Pinpoint the cell where the given text exists, returning its (x, y) midpoint coordinate. 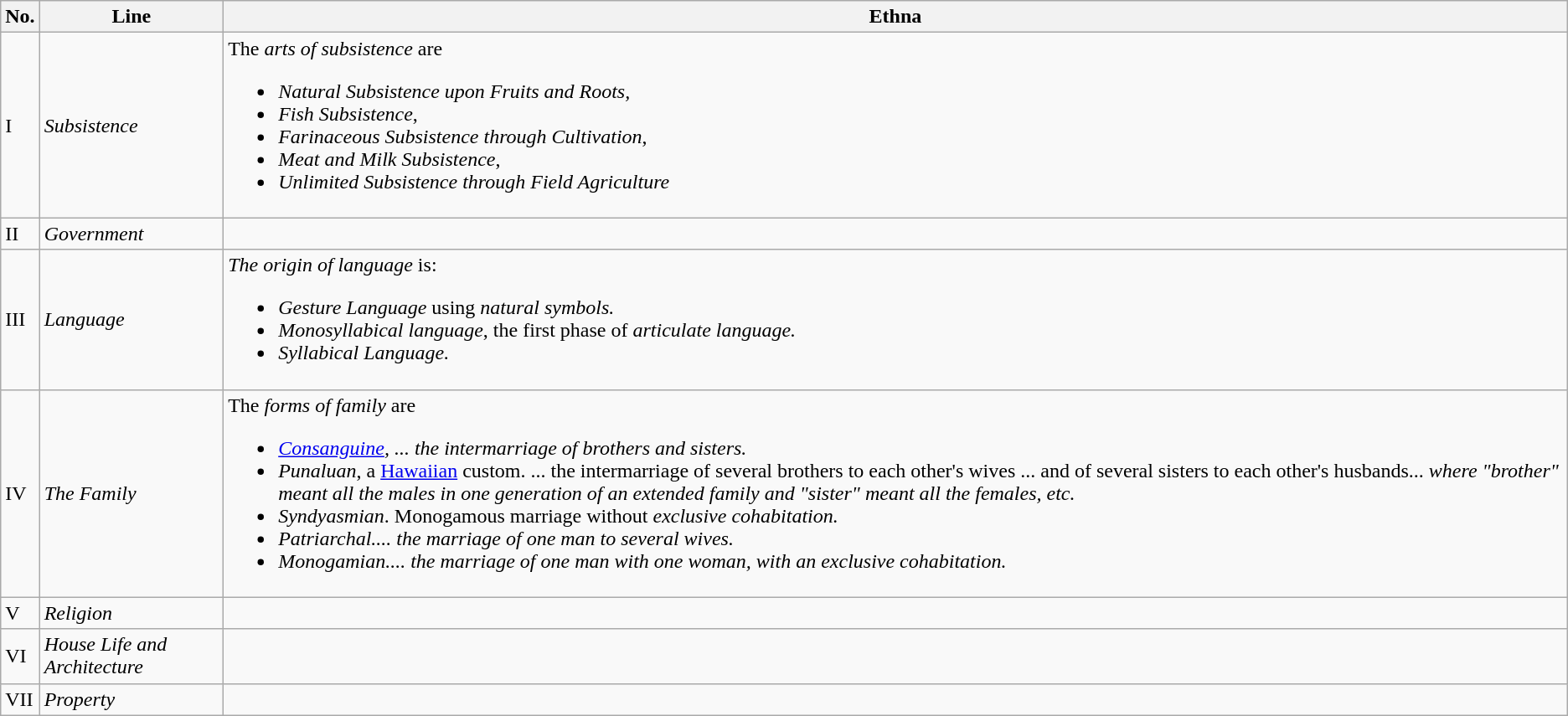
I (20, 126)
IV (20, 493)
Language (132, 320)
Ethna (896, 17)
II (20, 234)
VII (20, 699)
The Family (132, 493)
V (20, 613)
VI (20, 657)
No. (20, 17)
Line (132, 17)
Government (132, 234)
III (20, 320)
House Life and Architecture (132, 657)
Property (132, 699)
The origin of language is:Gesture Language using natural symbols.Monosyllabical language, the first phase of articulate language.Syllabical Language. (896, 320)
Subsistence (132, 126)
Religion (132, 613)
